Scan for the cell matching the given text and deliver its [x, y] coordinate at center. 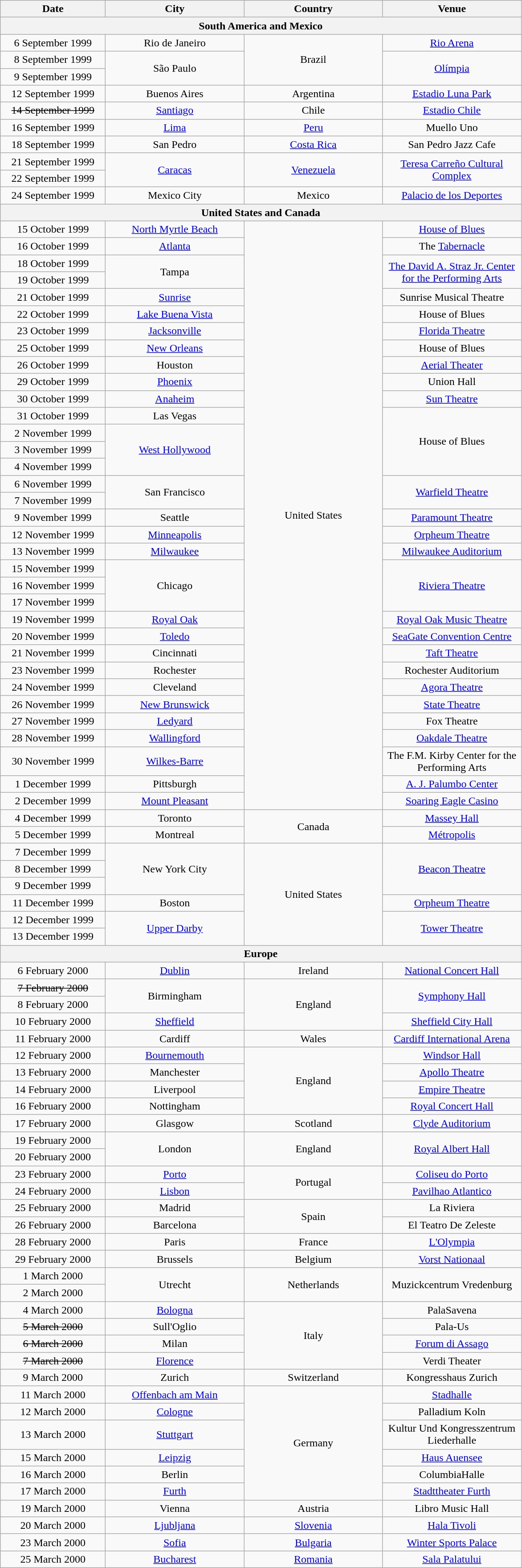
15 November 1999 [53, 569]
Agora Theatre [452, 687]
Stadttheater Furth [452, 1491]
28 February 2000 [53, 1242]
Berlin [175, 1474]
Manchester [175, 1073]
Empire Theatre [452, 1089]
22 September 1999 [53, 178]
Leipzig [175, 1457]
8 December 1999 [53, 869]
Minneapolis [175, 535]
Rio Arena [452, 43]
19 October 1999 [53, 280]
Spain [314, 1216]
Métropolis [452, 835]
Muzickcentrum Vredenburg [452, 1284]
9 November 1999 [53, 518]
21 September 1999 [53, 161]
Sheffield [175, 1021]
Offenbach am Main [175, 1395]
Nottingham [175, 1106]
31 October 1999 [53, 416]
Estadio Luna Park [452, 94]
2 November 1999 [53, 433]
Cologne [175, 1412]
Florence [175, 1361]
20 November 1999 [53, 636]
Wallingford [175, 738]
Florida Theatre [452, 331]
24 November 1999 [53, 687]
Taft Theatre [452, 653]
14 February 2000 [53, 1089]
Argentina [314, 94]
24 September 1999 [53, 195]
2 March 2000 [53, 1293]
Cardiff [175, 1039]
5 December 1999 [53, 835]
Teresa Carreño Cultural Complex [452, 170]
Sun Theatre [452, 399]
Stadhalle [452, 1395]
Bulgaria [314, 1542]
Haus Auensee [452, 1457]
Pittsburgh [175, 784]
Sala Palatului [452, 1559]
Romania [314, 1559]
Tampa [175, 272]
Montreal [175, 835]
11 March 2000 [53, 1395]
Forum di Assago [452, 1344]
13 March 2000 [53, 1435]
Toledo [175, 636]
12 November 1999 [53, 535]
South America and Mexico [261, 26]
Country [314, 9]
Buenos Aires [175, 94]
San Pedro Jazz Cafe [452, 144]
Soaring Eagle Casino [452, 801]
Dublin [175, 970]
29 October 1999 [53, 382]
New Orleans [175, 348]
The F.M. Kirby Center for the Performing Arts [452, 761]
9 September 1999 [53, 77]
Wilkes-Barre [175, 761]
San Pedro [175, 144]
16 March 2000 [53, 1474]
The David A. Straz Jr. Center for the Performing Arts [452, 272]
Kongresshaus Zurich [452, 1378]
Sunrise [175, 297]
Milan [175, 1344]
Riviera Theatre [452, 585]
Beacon Theatre [452, 869]
Seattle [175, 518]
London [175, 1149]
Glasgow [175, 1123]
Anaheim [175, 399]
Paramount Theatre [452, 518]
20 February 2000 [53, 1157]
Oakdale Theatre [452, 738]
30 October 1999 [53, 399]
El Teatro De Zeleste [452, 1225]
PalaSavena [452, 1310]
Boston [175, 903]
19 November 1999 [53, 619]
West Hollywood [175, 450]
Scotland [314, 1123]
Toronto [175, 818]
Warfield Theatre [452, 492]
Belgium [314, 1259]
Royal Concert Hall [452, 1106]
Utrecht [175, 1284]
Sunrise Musical Theatre [452, 297]
11 December 1999 [53, 903]
9 December 1999 [53, 886]
Milwaukee [175, 552]
Cleveland [175, 687]
Rochester Auditorium [452, 670]
Union Hall [452, 382]
Lima [175, 127]
Palladium Koln [452, 1412]
12 September 1999 [53, 94]
Bournemouth [175, 1056]
23 March 2000 [53, 1542]
13 February 2000 [53, 1073]
Mexico [314, 195]
Rochester [175, 670]
New Brunswick [175, 704]
Pavilhao Atlantico [452, 1191]
Rio de Janeiro [175, 43]
Mount Pleasant [175, 801]
New York City [175, 869]
Birmingham [175, 996]
Ireland [314, 970]
Canada [314, 827]
29 February 2000 [53, 1259]
17 February 2000 [53, 1123]
26 November 1999 [53, 704]
Vorst Nationaal [452, 1259]
1 December 1999 [53, 784]
Winter Sports Palace [452, 1542]
26 October 1999 [53, 365]
Clyde Auditorium [452, 1123]
La Riviera [452, 1208]
10 February 2000 [53, 1021]
Venezuela [314, 170]
Atlanta [175, 246]
North Myrtle Beach [175, 229]
Verdi Theater [452, 1361]
16 February 2000 [53, 1106]
4 November 1999 [53, 467]
Upper Darby [175, 928]
Milwaukee Auditorium [452, 552]
20 March 2000 [53, 1525]
Bucharest [175, 1559]
4 December 1999 [53, 818]
Brussels [175, 1259]
25 February 2000 [53, 1208]
Bologna [175, 1310]
9 March 2000 [53, 1378]
19 February 2000 [53, 1140]
Aerial Theater [452, 365]
7 November 1999 [53, 501]
14 September 1999 [53, 111]
16 November 1999 [53, 585]
2 December 1999 [53, 801]
18 September 1999 [53, 144]
Sull'Oglio [175, 1327]
26 February 2000 [53, 1225]
Estadio Chile [452, 111]
Costa Rica [314, 144]
8 February 2000 [53, 1004]
Ledyard [175, 721]
Peru [314, 127]
7 March 2000 [53, 1361]
Austria [314, 1508]
United States and Canada [261, 213]
Houston [175, 365]
Europe [261, 954]
Olímpia [452, 68]
13 December 1999 [53, 937]
ColumbiaHalle [452, 1474]
16 October 1999 [53, 246]
Italy [314, 1335]
Kultur Und Kongresszentrum Liederhalle [452, 1435]
Phoenix [175, 382]
Symphony Hall [452, 996]
Date [53, 9]
Paris [175, 1242]
6 September 1999 [53, 43]
28 November 1999 [53, 738]
7 February 2000 [53, 987]
21 October 1999 [53, 297]
22 October 1999 [53, 314]
12 March 2000 [53, 1412]
Massey Hall [452, 818]
11 February 2000 [53, 1039]
12 February 2000 [53, 1056]
15 March 2000 [53, 1457]
State Theatre [452, 704]
The Tabernacle [452, 246]
Lisbon [175, 1191]
Pala-Us [452, 1327]
Royal Oak Music Theatre [452, 619]
25 October 1999 [53, 348]
23 February 2000 [53, 1174]
17 November 1999 [53, 602]
Cincinnati [175, 653]
A. J. Palumbo Center [452, 784]
23 November 1999 [53, 670]
Portugal [314, 1183]
27 November 1999 [53, 721]
23 October 1999 [53, 331]
France [314, 1242]
Vienna [175, 1508]
Barcelona [175, 1225]
13 November 1999 [53, 552]
Jacksonville [175, 331]
SeaGate Convention Centre [452, 636]
Las Vegas [175, 416]
Madrid [175, 1208]
Liverpool [175, 1089]
24 February 2000 [53, 1191]
Slovenia [314, 1525]
Tower Theatre [452, 928]
8 September 1999 [53, 60]
Sofia [175, 1542]
15 October 1999 [53, 229]
Caracas [175, 170]
Mexico City [175, 195]
Palacio de los Deportes [452, 195]
Libro Music Hall [452, 1508]
National Concert Hall [452, 970]
São Paulo [175, 68]
17 March 2000 [53, 1491]
Netherlands [314, 1284]
Ljubljana [175, 1525]
Zurich [175, 1378]
Cardiff International Arena [452, 1039]
7 December 1999 [53, 852]
Lake Buena Vista [175, 314]
Santiago [175, 111]
16 September 1999 [53, 127]
Hala Tivoli [452, 1525]
6 February 2000 [53, 970]
12 December 1999 [53, 920]
Chicago [175, 585]
Sheffield City Hall [452, 1021]
Apollo Theatre [452, 1073]
City [175, 9]
Stuttgart [175, 1435]
L'Olympia [452, 1242]
19 March 2000 [53, 1508]
Germany [314, 1443]
21 November 1999 [53, 653]
1 March 2000 [53, 1276]
Windsor Hall [452, 1056]
Fox Theatre [452, 721]
Venue [452, 9]
Muello Uno [452, 127]
Royal Oak [175, 619]
Furth [175, 1491]
5 March 2000 [53, 1327]
6 November 1999 [53, 483]
4 March 2000 [53, 1310]
Chile [314, 111]
3 November 1999 [53, 450]
6 March 2000 [53, 1344]
Royal Albert Hall [452, 1149]
Brazil [314, 60]
18 October 1999 [53, 263]
Coliseu do Porto [452, 1174]
Switzerland [314, 1378]
25 March 2000 [53, 1559]
Porto [175, 1174]
San Francisco [175, 492]
30 November 1999 [53, 761]
Wales [314, 1039]
